Locate the cell with the specified text and output its (X, Y) center coordinate. 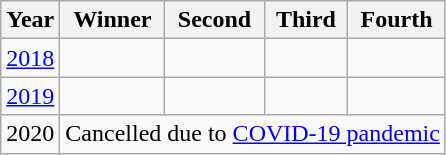
Fourth (397, 20)
Second (214, 20)
Year (30, 20)
2019 (30, 96)
Winner (112, 20)
Third (306, 20)
Cancelled due to COVID-19 pandemic (253, 134)
2020 (30, 134)
2018 (30, 58)
